Identify which cell holds the provided text, then report its (X, Y) central coordinate. 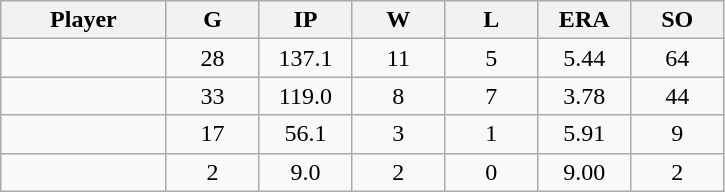
5 (492, 58)
IP (306, 20)
9 (678, 134)
5.91 (584, 134)
44 (678, 96)
G (212, 20)
11 (398, 58)
3 (398, 134)
3.78 (584, 96)
17 (212, 134)
5.44 (584, 58)
Player (84, 20)
1 (492, 134)
64 (678, 58)
0 (492, 172)
33 (212, 96)
8 (398, 96)
9.0 (306, 172)
W (398, 20)
ERA (584, 20)
137.1 (306, 58)
SO (678, 20)
56.1 (306, 134)
L (492, 20)
28 (212, 58)
7 (492, 96)
9.00 (584, 172)
119.0 (306, 96)
